Output the (X, Y) coordinate of the center of the cell containing the given text.  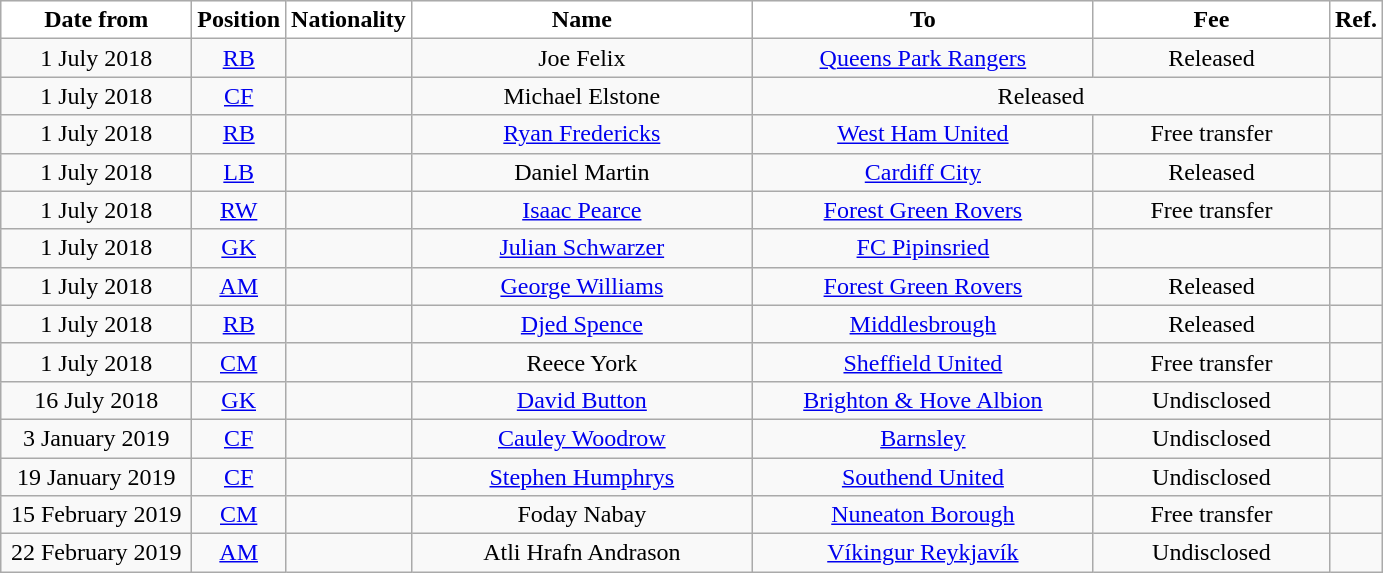
Middlesbrough (922, 324)
Cauley Woodrow (582, 438)
19 January 2019 (96, 477)
Isaac Pearce (582, 210)
Position (239, 20)
22 February 2019 (96, 553)
Reece York (582, 362)
George Williams (582, 286)
3 January 2019 (96, 438)
Daniel Martin (582, 172)
Djed Spence (582, 324)
16 July 2018 (96, 400)
15 February 2019 (96, 515)
Joe Felix (582, 58)
Fee (1211, 20)
Nuneaton Borough (922, 515)
Atli Hrafn Andrason (582, 553)
RW (239, 210)
Southend United (922, 477)
Date from (96, 20)
Julian Schwarzer (582, 248)
Brighton & Hove Albion (922, 400)
Michael Elstone (582, 96)
Barnsley (922, 438)
Queens Park Rangers (922, 58)
Nationality (349, 20)
To (922, 20)
Sheffield United (922, 362)
Víkingur Reykjavík (922, 553)
West Ham United (922, 134)
FC Pipinsried (922, 248)
Name (582, 20)
Ref. (1356, 20)
Stephen Humphrys (582, 477)
David Button (582, 400)
LB (239, 172)
Cardiff City (922, 172)
Ryan Fredericks (582, 134)
Foday Nabay (582, 515)
